Locate the cell with the specified text and output its (x, y) center coordinate. 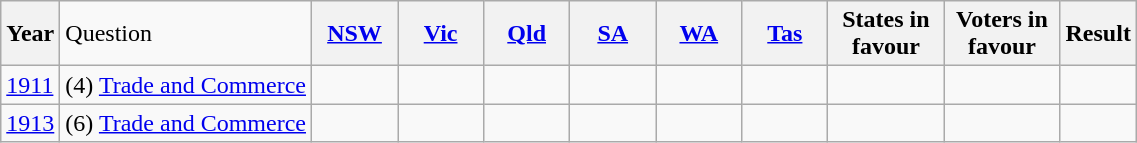
WA (699, 34)
(4) Trade and Commerce (186, 85)
Qld (527, 34)
Tas (785, 34)
(6) Trade and Commerce (186, 123)
Voters in favour (1002, 34)
1913 (30, 123)
1911 (30, 85)
Question (186, 34)
Result (1098, 34)
NSW (355, 34)
Year (30, 34)
SA (613, 34)
States in favour (886, 34)
Vic (441, 34)
